For the text-containing cell, return its midpoint in [x, y] coordinate format. 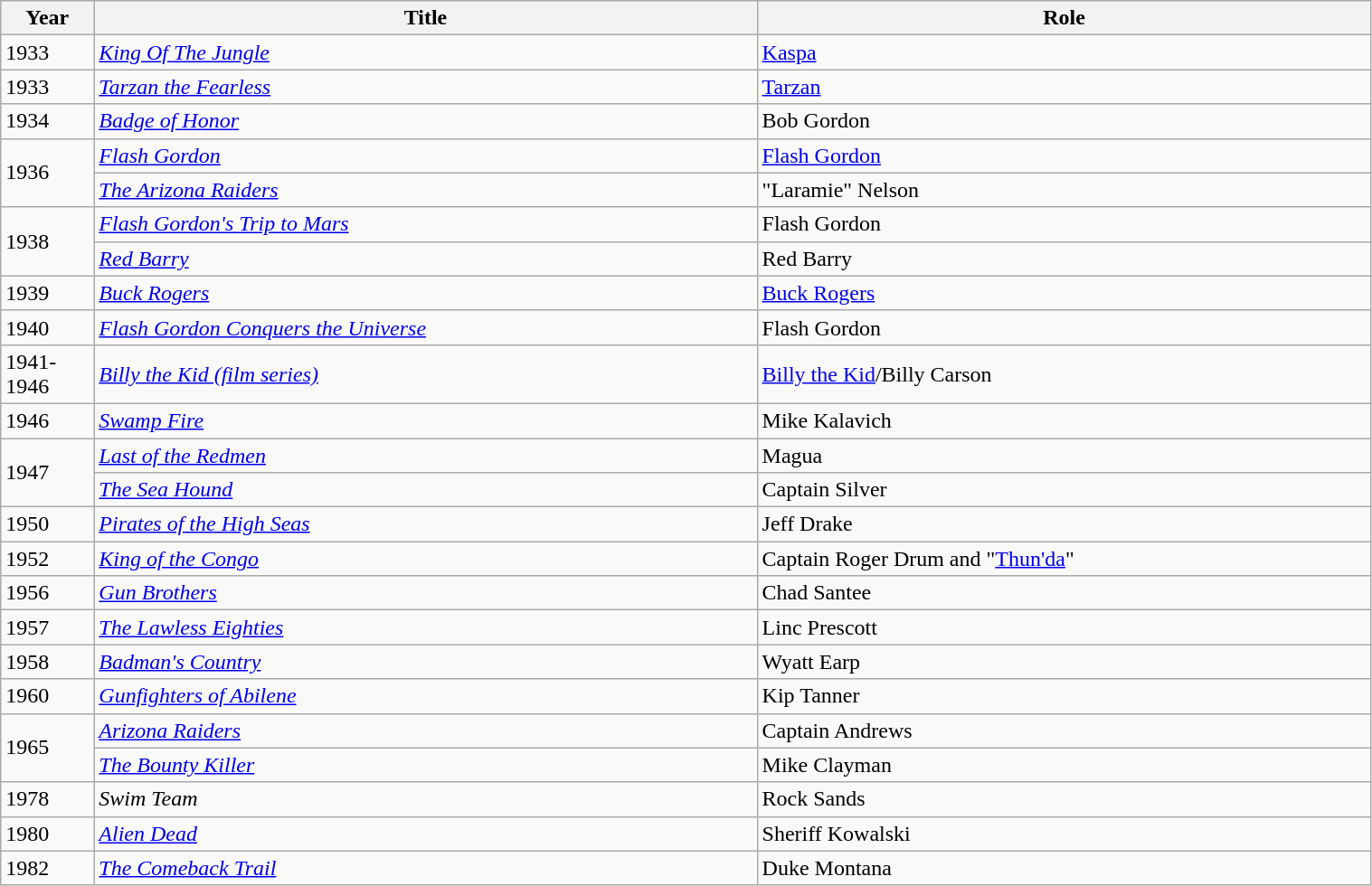
1938 [47, 241]
1958 [47, 662]
The Sea Hound [425, 490]
Bob Gordon [1064, 121]
The Comeback Trail [425, 868]
1946 [47, 420]
Gun Brothers [425, 593]
Year [47, 18]
Flash Gordon's Trip to Mars [425, 224]
Wyatt Earp [1064, 662]
Sheriff Kowalski [1064, 834]
Role [1064, 18]
Kip Tanner [1064, 696]
Badge of Honor [425, 121]
The Bounty Killer [425, 765]
Tarzan [1064, 87]
Arizona Raiders [425, 730]
Mike Clayman [1064, 765]
Tarzan the Fearless [425, 87]
Mike Kalavich [1064, 420]
Duke Montana [1064, 868]
1950 [47, 524]
1957 [47, 627]
1956 [47, 593]
King Of The Jungle [425, 52]
Kaspa [1064, 52]
Last of the Redmen [425, 455]
King of the Congo [425, 559]
Chad Santee [1064, 593]
The Arizona Raiders [425, 190]
1978 [47, 799]
Jeff Drake [1064, 524]
Billy the Kid (film series) [425, 374]
1960 [47, 696]
"Laramie" Nelson [1064, 190]
Gunfighters of Abilene [425, 696]
1965 [47, 748]
Title [425, 18]
1939 [47, 293]
1947 [47, 472]
Linc Prescott [1064, 627]
Captain Roger Drum and "Thun'da" [1064, 559]
1982 [47, 868]
1941-1946 [47, 374]
Badman's Country [425, 662]
Swim Team [425, 799]
Alien Dead [425, 834]
Flash Gordon Conquers the Universe [425, 327]
Captain Silver [1064, 490]
Rock Sands [1064, 799]
Magua [1064, 455]
1934 [47, 121]
1936 [47, 173]
1980 [47, 834]
1952 [47, 559]
Pirates of the High Seas [425, 524]
Swamp Fire [425, 420]
1940 [47, 327]
The Lawless Eighties [425, 627]
Billy the Kid/Billy Carson [1064, 374]
Captain Andrews [1064, 730]
